Identify which cell holds the provided text, then report its [X, Y] central coordinate. 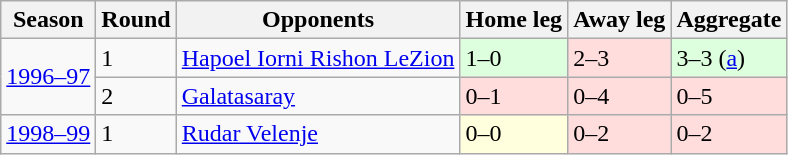
Away leg [620, 20]
Hapoel Iorni Rishon LeZion [318, 58]
Round [136, 20]
1–0 [514, 58]
3–3 (a) [729, 58]
Season [48, 20]
1996–97 [48, 77]
Home leg [514, 20]
0–4 [620, 96]
Aggregate [729, 20]
2–3 [620, 58]
0–0 [514, 134]
Galatasaray [318, 96]
0–5 [729, 96]
Opponents [318, 20]
1998–99 [48, 134]
Rudar Velenje [318, 134]
2 [136, 96]
0–1 [514, 96]
